Search for the cell housing the specified text and yield its (X, Y) center coordinate. 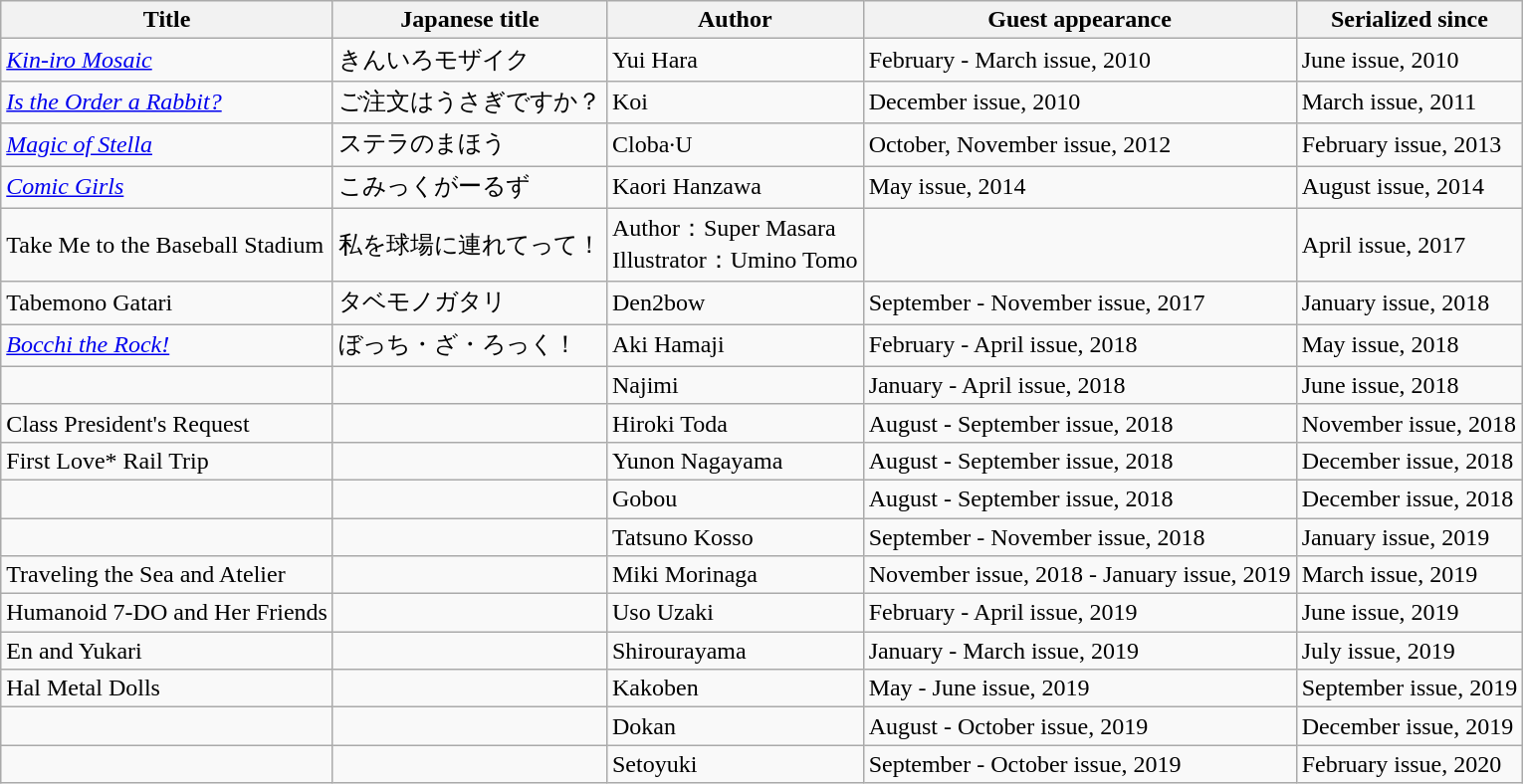
December issue, 2010 (1079, 101)
September - October issue, 2019 (1079, 764)
Author：Super MasaraIllustrator：Umino Tomo (735, 245)
January issue, 2019 (1410, 536)
January - April issue, 2018 (1079, 385)
Hiroki Toda (735, 423)
February - April issue, 2019 (1079, 613)
Koi (735, 101)
Magic of Stella (167, 145)
February issue, 2020 (1410, 764)
May issue, 2018 (1410, 346)
ご注文はうさぎですか？ (470, 101)
Guest appearance (1079, 20)
ぼっち・ざ・ろっく！ (470, 346)
Bocchi the Rock! (167, 346)
Comic Girls (167, 187)
Tabemono Gatari (167, 302)
Take Me to the Baseball Stadium (167, 245)
ステラのまほう (470, 145)
June issue, 2019 (1410, 613)
Najimi (735, 385)
April issue, 2017 (1410, 245)
Hal Metal Dolls (167, 688)
Yunon Nagayama (735, 461)
November issue, 2018 - January issue, 2019 (1079, 575)
October, November issue, 2012 (1079, 145)
August - October issue, 2019 (1079, 726)
Title (167, 20)
きんいろモザイク (470, 60)
February - March issue, 2010 (1079, 60)
Humanoid 7-DO and Her Friends (167, 613)
Gobou (735, 498)
July issue, 2019 (1410, 651)
Kakoben (735, 688)
September issue, 2019 (1410, 688)
Shirourayama (735, 651)
December issue, 2019 (1410, 726)
May issue, 2014 (1079, 187)
June issue, 2018 (1410, 385)
January - March issue, 2019 (1079, 651)
Tatsuno Kosso (735, 536)
May - June issue, 2019 (1079, 688)
June issue, 2010 (1410, 60)
March issue, 2011 (1410, 101)
En and Yukari (167, 651)
February - April issue, 2018 (1079, 346)
September - November issue, 2018 (1079, 536)
Kin-iro Mosaic (167, 60)
Traveling the Sea and Atelier (167, 575)
Is the Order a Rabbit? (167, 101)
Yui Hara (735, 60)
November issue, 2018 (1410, 423)
September - November issue, 2017 (1079, 302)
Den2bow (735, 302)
Miki Morinaga (735, 575)
Class President's Request (167, 423)
Cloba·U (735, 145)
August issue, 2014 (1410, 187)
February issue, 2013 (1410, 145)
私を球場に連れてって！ (470, 245)
January issue, 2018 (1410, 302)
Dokan (735, 726)
Serialized since (1410, 20)
Kaori Hanzawa (735, 187)
First Love* Rail Trip (167, 461)
Aki Hamaji (735, 346)
Uso Uzaki (735, 613)
Setoyuki (735, 764)
Japanese title (470, 20)
Author (735, 20)
こみっくがーるず (470, 187)
March issue, 2019 (1410, 575)
タベモノガタリ (470, 302)
